Return [x, y] of the center of cell containing provided text 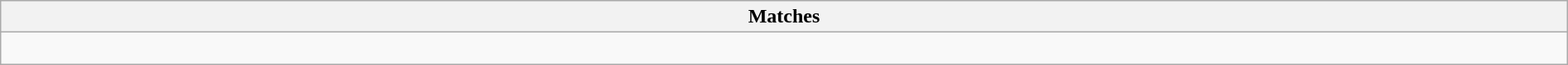
Matches [784, 17]
